Search for the cell housing the specified text and yield its [x, y] center coordinate. 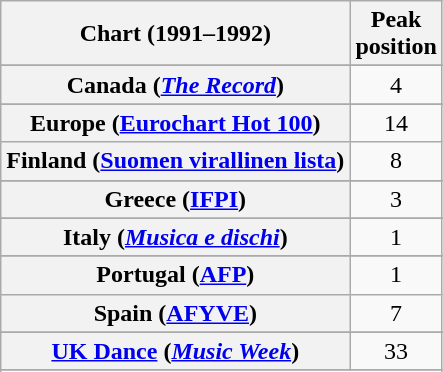
UK Dance (Music Week) [176, 351]
Portugal (AFP) [176, 275]
Greece (IFPI) [176, 199]
Italy (Musica e dischi) [176, 237]
Canada (The Record) [176, 85]
Finland (Suomen virallinen lista) [176, 161]
3 [396, 199]
Spain (AFYVE) [176, 313]
8 [396, 161]
33 [396, 351]
14 [396, 123]
4 [396, 85]
Europe (Eurochart Hot 100) [176, 123]
7 [396, 313]
Chart (1991–1992) [176, 34]
Peakposition [396, 34]
